Extract the (x, y) coordinate from the center of the cell holding the provided text.  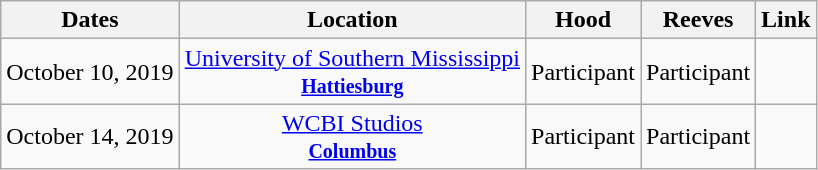
October 14, 2019 (90, 136)
October 10, 2019 (90, 72)
Link (786, 20)
Hood (584, 20)
WCBI StudiosColumbus (352, 136)
Dates (90, 20)
Reeves (698, 20)
University of Southern MississippiHattiesburg (352, 72)
Location (352, 20)
